Output the (X, Y) coordinate of the center of the cell containing the given text.  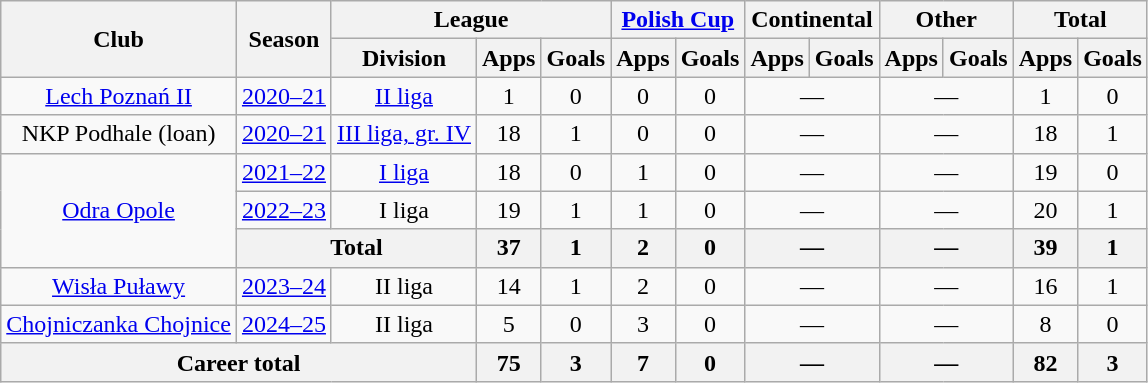
39 (1045, 248)
2022–23 (284, 210)
8 (1045, 324)
5 (509, 324)
Season (284, 39)
2023–24 (284, 286)
75 (509, 362)
82 (1045, 362)
14 (509, 286)
Polish Cup (678, 20)
Odra Opole (119, 210)
Continental (812, 20)
Career total (239, 362)
37 (509, 248)
Other (946, 20)
III liga, gr. IV (404, 134)
League (470, 20)
Wisła Puławy (119, 286)
Division (404, 58)
Chojniczanka Chojnice (119, 324)
7 (643, 362)
NKP Podhale (loan) (119, 134)
20 (1045, 210)
Club (119, 39)
16 (1045, 286)
2021–22 (284, 172)
Lech Poznań II (119, 96)
2024–25 (284, 324)
